Capture the cell that displays the provided text and extract its [x, y] central coordinate. 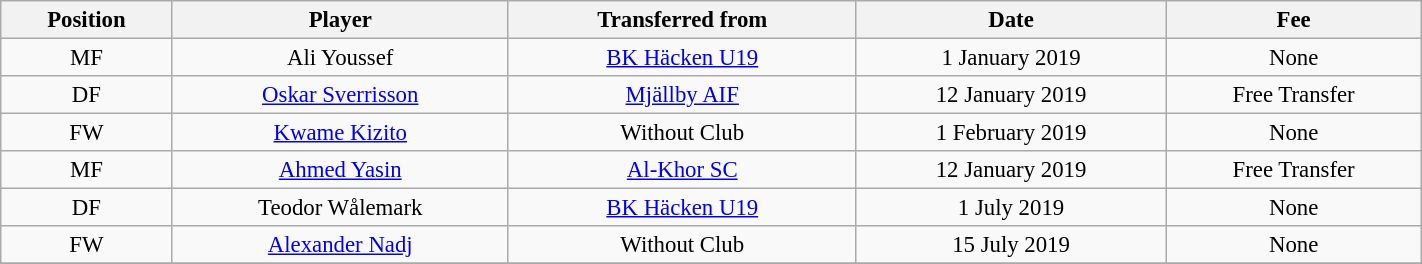
Position [86, 20]
15 July 2019 [1011, 245]
Mjällby AIF [682, 95]
Ali Youssef [340, 58]
Oskar Sverrisson [340, 95]
Al-Khor SC [682, 170]
Ahmed Yasin [340, 170]
Kwame Kizito [340, 133]
Transferred from [682, 20]
1 February 2019 [1011, 133]
Date [1011, 20]
Teodor Wålemark [340, 208]
Player [340, 20]
1 July 2019 [1011, 208]
1 January 2019 [1011, 58]
Alexander Nadj [340, 245]
Fee [1294, 20]
